From the cell containing the given text, extract its center point as (x, y) coordinate. 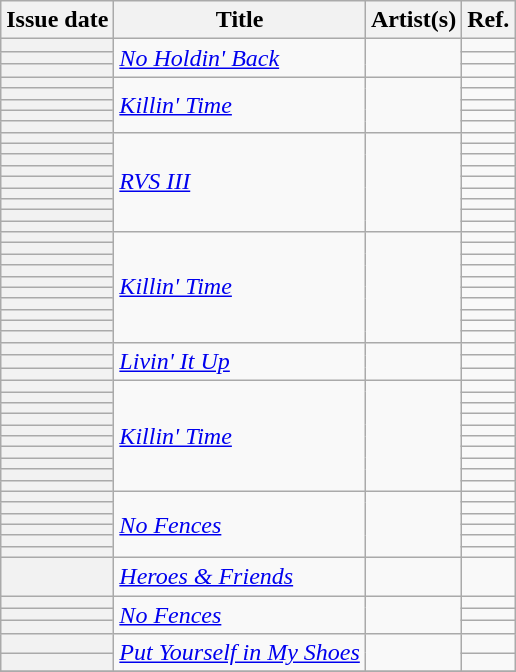
Artist(s) (413, 20)
Issue date (58, 20)
Title (240, 20)
Heroes & Friends (240, 576)
RVS III (240, 182)
Livin' It Up (240, 361)
Put Yourself in My Shoes (240, 653)
No Holdin' Back (240, 58)
Ref. (488, 20)
